Determine the (x, y) coordinate at the center of the cell enclosing the given text.  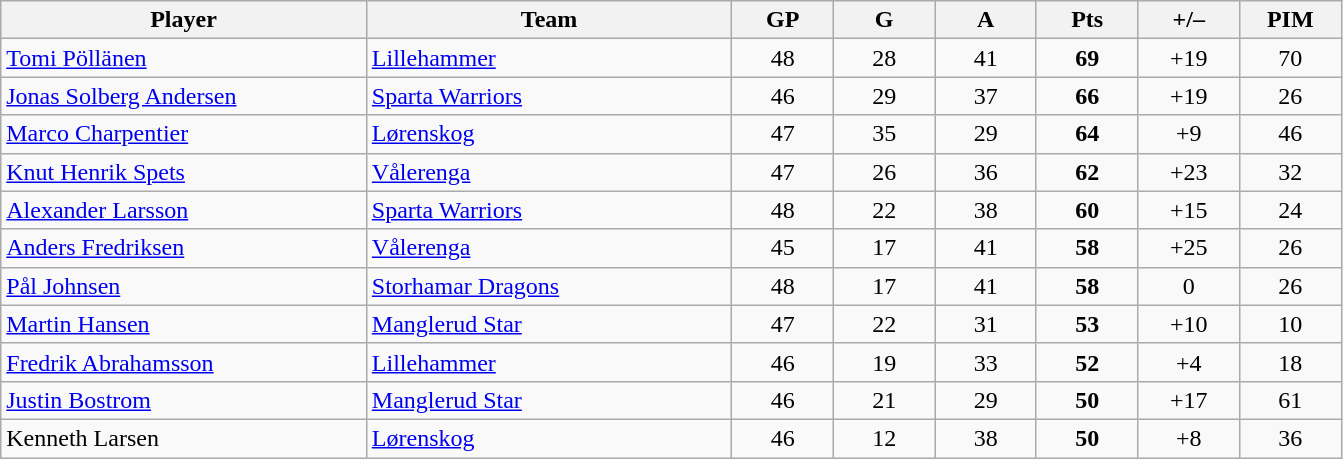
Jonas Solberg Andersen (184, 96)
53 (1087, 324)
Team (549, 20)
Fredrik Abrahamsson (184, 362)
Marco Charpentier (184, 134)
70 (1291, 58)
GP (783, 20)
31 (986, 324)
Player (184, 20)
24 (1291, 210)
+25 (1189, 248)
Tomi Pöllänen (184, 58)
PIM (1291, 20)
33 (986, 362)
52 (1087, 362)
61 (1291, 400)
Pål Johnsen (184, 286)
Kenneth Larsen (184, 438)
Martin Hansen (184, 324)
+17 (1189, 400)
+/– (1189, 20)
Pts (1087, 20)
G (884, 20)
35 (884, 134)
28 (884, 58)
45 (783, 248)
12 (884, 438)
+4 (1189, 362)
32 (1291, 172)
+10 (1189, 324)
60 (1087, 210)
Knut Henrik Spets (184, 172)
+9 (1189, 134)
Justin Bostrom (184, 400)
0 (1189, 286)
66 (1087, 96)
10 (1291, 324)
18 (1291, 362)
69 (1087, 58)
Alexander Larsson (184, 210)
64 (1087, 134)
Anders Fredriksen (184, 248)
+15 (1189, 210)
+8 (1189, 438)
19 (884, 362)
A (986, 20)
Storhamar Dragons (549, 286)
62 (1087, 172)
37 (986, 96)
21 (884, 400)
+23 (1189, 172)
